Detect which cell encompasses the target text, then output its (x, y) center coordinate. 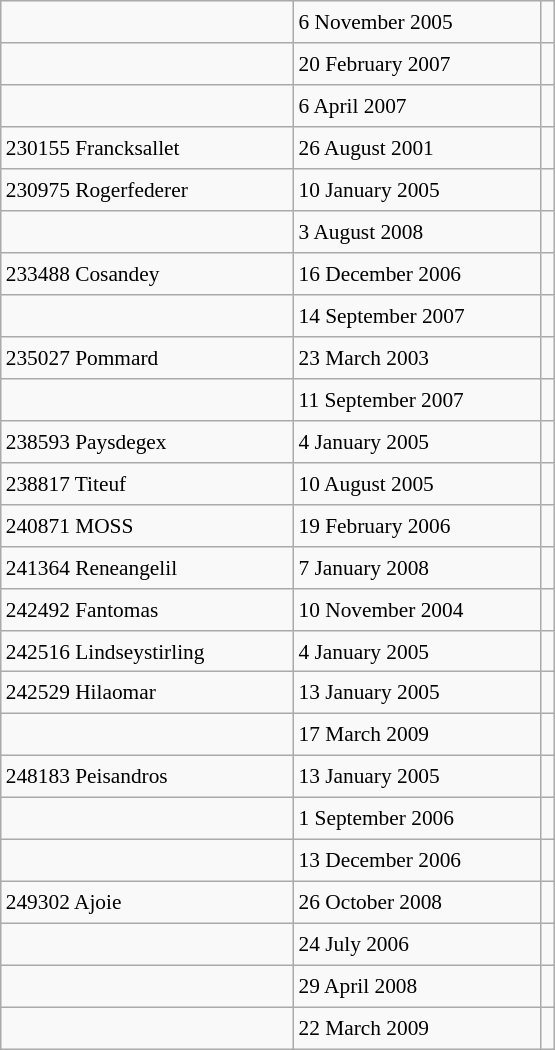
23 March 2003 (418, 358)
14 September 2007 (418, 316)
10 August 2005 (418, 483)
241364 Reneangelil (148, 567)
242529 Hilaomar (148, 693)
230155 Francksallet (148, 148)
249302 Ajoie (148, 903)
16 December 2006 (418, 274)
235027 Pommard (148, 358)
11 September 2007 (418, 399)
3 August 2008 (418, 232)
230975 Rogerfederer (148, 190)
7 January 2008 (418, 567)
248183 Peisandros (148, 777)
10 November 2004 (418, 609)
242516 Lindseystirling (148, 651)
20 February 2007 (418, 64)
6 April 2007 (418, 106)
242492 Fantomas (148, 609)
19 February 2006 (418, 525)
26 October 2008 (418, 903)
24 July 2006 (418, 945)
238593 Paysdegex (148, 441)
29 April 2008 (418, 986)
1 September 2006 (418, 819)
10 January 2005 (418, 190)
233488 Cosandey (148, 274)
238817 Titeuf (148, 483)
26 August 2001 (418, 148)
22 March 2009 (418, 1028)
240871 MOSS (148, 525)
6 November 2005 (418, 22)
17 March 2009 (418, 735)
13 December 2006 (418, 861)
